Scan for the cell matching the given text and deliver its (X, Y) coordinate at center. 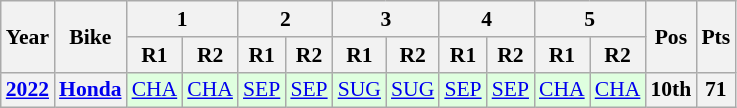
Year (28, 36)
10th (670, 90)
2 (286, 19)
2022 (28, 90)
1 (182, 19)
5 (590, 19)
3 (386, 19)
71 (716, 90)
Honda (90, 90)
Pts (716, 36)
4 (486, 19)
Bike (90, 36)
Pos (670, 36)
